For the text-containing cell, return its midpoint in (x, y) coordinate format. 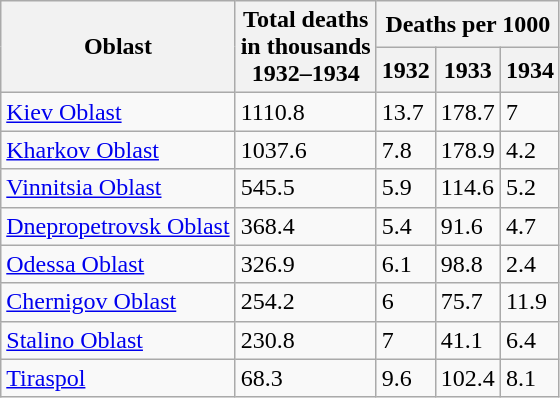
368.4 (306, 226)
1932 (406, 70)
Vinnitsia Oblast (118, 188)
6.1 (406, 264)
Deaths per 1000 (468, 24)
7.8 (406, 150)
545.5 (306, 188)
102.4 (468, 378)
326.9 (306, 264)
41.1 (468, 340)
254.2 (306, 302)
2.4 (530, 264)
Kharkov Oblast (118, 150)
1110.8 (306, 112)
75.7 (468, 302)
11.9 (530, 302)
Chernigov Oblast (118, 302)
6.4 (530, 340)
13.7 (406, 112)
6 (406, 302)
91.6 (468, 226)
68.3 (306, 378)
Kiev Oblast (118, 112)
178.9 (468, 150)
4.7 (530, 226)
178.7 (468, 112)
Stalino Oblast (118, 340)
5.4 (406, 226)
Oblast (118, 47)
1037.6 (306, 150)
114.6 (468, 188)
9.6 (406, 378)
Dnepropetrovsk Oblast (118, 226)
5.9 (406, 188)
Odessa Oblast (118, 264)
Tiraspol (118, 378)
1933 (468, 70)
5.2 (530, 188)
Total deathsin thousands1932–1934 (306, 47)
8.1 (530, 378)
98.8 (468, 264)
1934 (530, 70)
4.2 (530, 150)
230.8 (306, 340)
